Return [x, y] of the center of cell containing provided text 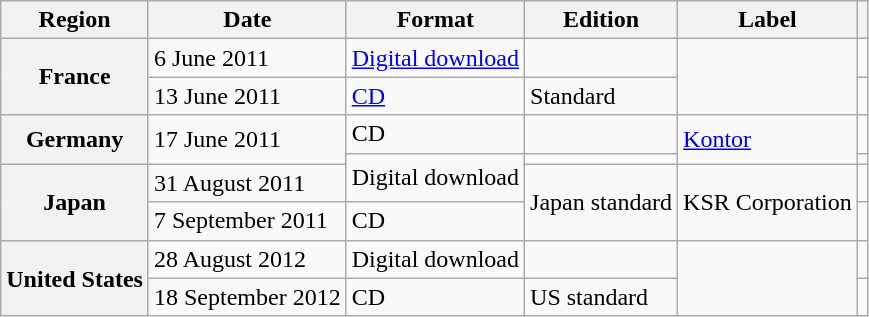
US standard [602, 297]
Kontor [768, 140]
France [75, 77]
Region [75, 20]
Edition [602, 20]
Standard [602, 96]
Japan standard [602, 202]
28 August 2012 [247, 259]
13 June 2011 [247, 96]
31 August 2011 [247, 183]
6 June 2011 [247, 58]
Label [768, 20]
Japan [75, 202]
Format [435, 20]
KSR Corporation [768, 202]
7 September 2011 [247, 221]
Date [247, 20]
18 September 2012 [247, 297]
United States [75, 278]
17 June 2011 [247, 140]
Germany [75, 140]
